Output the (x, y) coordinate of the center of the cell containing the given text.  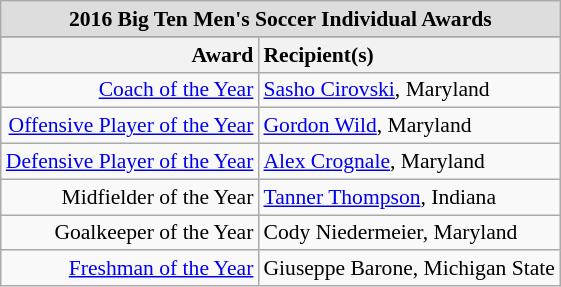
Award (130, 55)
Goalkeeper of the Year (130, 233)
Cody Niedermeier, Maryland (408, 233)
Alex Crognale, Maryland (408, 162)
Giuseppe Barone, Michigan State (408, 269)
Offensive Player of the Year (130, 126)
Gordon Wild, Maryland (408, 126)
Defensive Player of the Year (130, 162)
Recipient(s) (408, 55)
Coach of the Year (130, 90)
Tanner Thompson, Indiana (408, 197)
Midfielder of the Year (130, 197)
Freshman of the Year (130, 269)
2016 Big Ten Men's Soccer Individual Awards (280, 19)
Sasho Cirovski, Maryland (408, 90)
